Detect which cell encompasses the target text, then output its (X, Y) center coordinate. 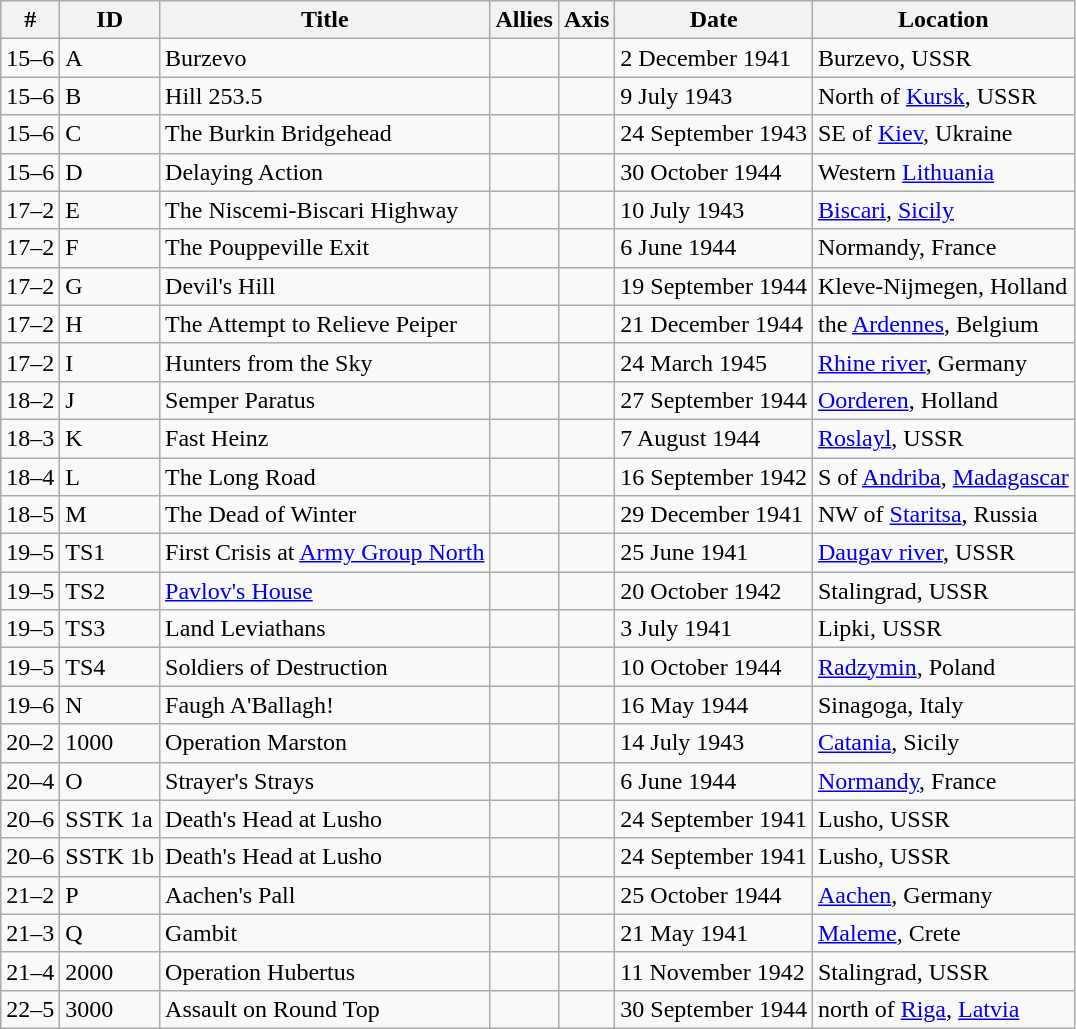
24 September 1943 (714, 134)
NW of Staritsa, Russia (943, 515)
21–3 (30, 933)
Maleme, Crete (943, 933)
21–2 (30, 895)
ID (110, 20)
TS1 (110, 553)
Operation Marston (325, 743)
P (110, 895)
N (110, 705)
24 March 1945 (714, 362)
Biscari, Sicily (943, 210)
L (110, 477)
M (110, 515)
The Niscemi-Biscari Highway (325, 210)
Western Lithuania (943, 172)
14 July 1943 (714, 743)
The Long Road (325, 477)
I (110, 362)
30 October 1944 (714, 172)
Burzevo, USSR (943, 58)
21 May 1941 (714, 933)
Soldiers of Destruction (325, 667)
Delaying Action (325, 172)
Allies (524, 20)
Kleve-Nijmegen, Holland (943, 286)
Q (110, 933)
C (110, 134)
D (110, 172)
21 December 1944 (714, 324)
18–3 (30, 438)
16 May 1944 (714, 705)
27 September 1944 (714, 400)
18–5 (30, 515)
O (110, 781)
11 November 1942 (714, 971)
10 July 1943 (714, 210)
First Crisis at Army Group North (325, 553)
A (110, 58)
20 October 1942 (714, 591)
19–6 (30, 705)
J (110, 400)
Daugav river, USSR (943, 553)
Gambit (325, 933)
# (30, 20)
Semper Paratus (325, 400)
Oorderen, Holland (943, 400)
Lipki, USSR (943, 629)
Operation Hubertus (325, 971)
The Burkin Bridgehead (325, 134)
Strayer's Strays (325, 781)
25 October 1944 (714, 895)
K (110, 438)
20–4 (30, 781)
18–2 (30, 400)
The Dead of Winter (325, 515)
TS4 (110, 667)
SE of Kiev, Ukraine (943, 134)
22–5 (30, 1009)
The Pouppeville Exit (325, 248)
Fast Heinz (325, 438)
Title (325, 20)
Pavlov's House (325, 591)
SSTK 1b (110, 857)
Radzymin, Poland (943, 667)
the Ardennes, Belgium (943, 324)
TS2 (110, 591)
10 October 1944 (714, 667)
3 July 1941 (714, 629)
Roslayl, USSR (943, 438)
G (110, 286)
Location (943, 20)
Hunters from the Sky (325, 362)
north of Riga, Latvia (943, 1009)
Axis (586, 20)
The Attempt to Relieve Peiper (325, 324)
19 September 1944 (714, 286)
H (110, 324)
Catania, Sicily (943, 743)
SSTK 1a (110, 819)
Rhine river, Germany (943, 362)
30 September 1944 (714, 1009)
Land Leviathans (325, 629)
Aachen's Pall (325, 895)
E (110, 210)
Hill 253.5 (325, 96)
29 December 1941 (714, 515)
B (110, 96)
Date (714, 20)
North of Kursk, USSR (943, 96)
16 September 1942 (714, 477)
9 July 1943 (714, 96)
Devil's Hill (325, 286)
Burzevo (325, 58)
Assault on Round Top (325, 1009)
21–4 (30, 971)
Faugh A'Ballagh! (325, 705)
2 December 1941 (714, 58)
TS3 (110, 629)
S of Andriba, Madagascar (943, 477)
20–2 (30, 743)
25 June 1941 (714, 553)
3000 (110, 1009)
7 August 1944 (714, 438)
Aachen, Germany (943, 895)
2000 (110, 971)
F (110, 248)
1000 (110, 743)
Sinagoga, Italy (943, 705)
18–4 (30, 477)
